Locate the cell with the specified text and output its [x, y] center coordinate. 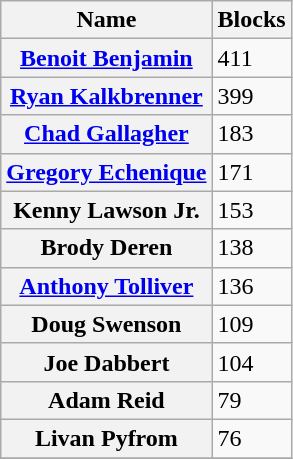
399 [252, 96]
76 [252, 438]
171 [252, 172]
Benoit Benjamin [106, 58]
153 [252, 210]
Chad Gallagher [106, 134]
Anthony Tolliver [106, 286]
138 [252, 248]
79 [252, 400]
Name [106, 20]
Brody Deren [106, 248]
Blocks [252, 20]
Adam Reid [106, 400]
183 [252, 134]
Livan Pyfrom [106, 438]
411 [252, 58]
104 [252, 362]
Kenny Lawson Jr. [106, 210]
Joe Dabbert [106, 362]
Gregory Echenique [106, 172]
109 [252, 324]
Doug Swenson [106, 324]
Ryan Kalkbrenner [106, 96]
136 [252, 286]
